Identify which cell holds the provided text, then report its (X, Y) central coordinate. 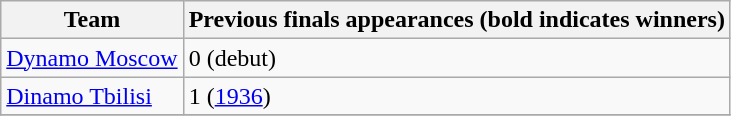
Team (92, 20)
1 (1936) (456, 96)
Dinamo Tbilisi (92, 96)
Dynamo Moscow (92, 58)
Previous finals appearances (bold indicates winners) (456, 20)
0 (debut) (456, 58)
